Provide the (x, y) coordinate of the cell's center where the given text is located.  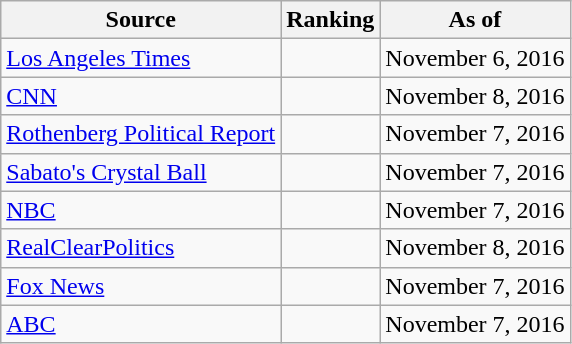
As of (475, 20)
Ranking (330, 20)
Sabato's Crystal Ball (141, 172)
Fox News (141, 286)
Los Angeles Times (141, 58)
RealClearPolitics (141, 248)
Rothenberg Political Report (141, 134)
CNN (141, 96)
NBC (141, 210)
November 6, 2016 (475, 58)
ABC (141, 324)
Source (141, 20)
